Return the [x, y] coordinate for the center point of the cell that contains the specified text.  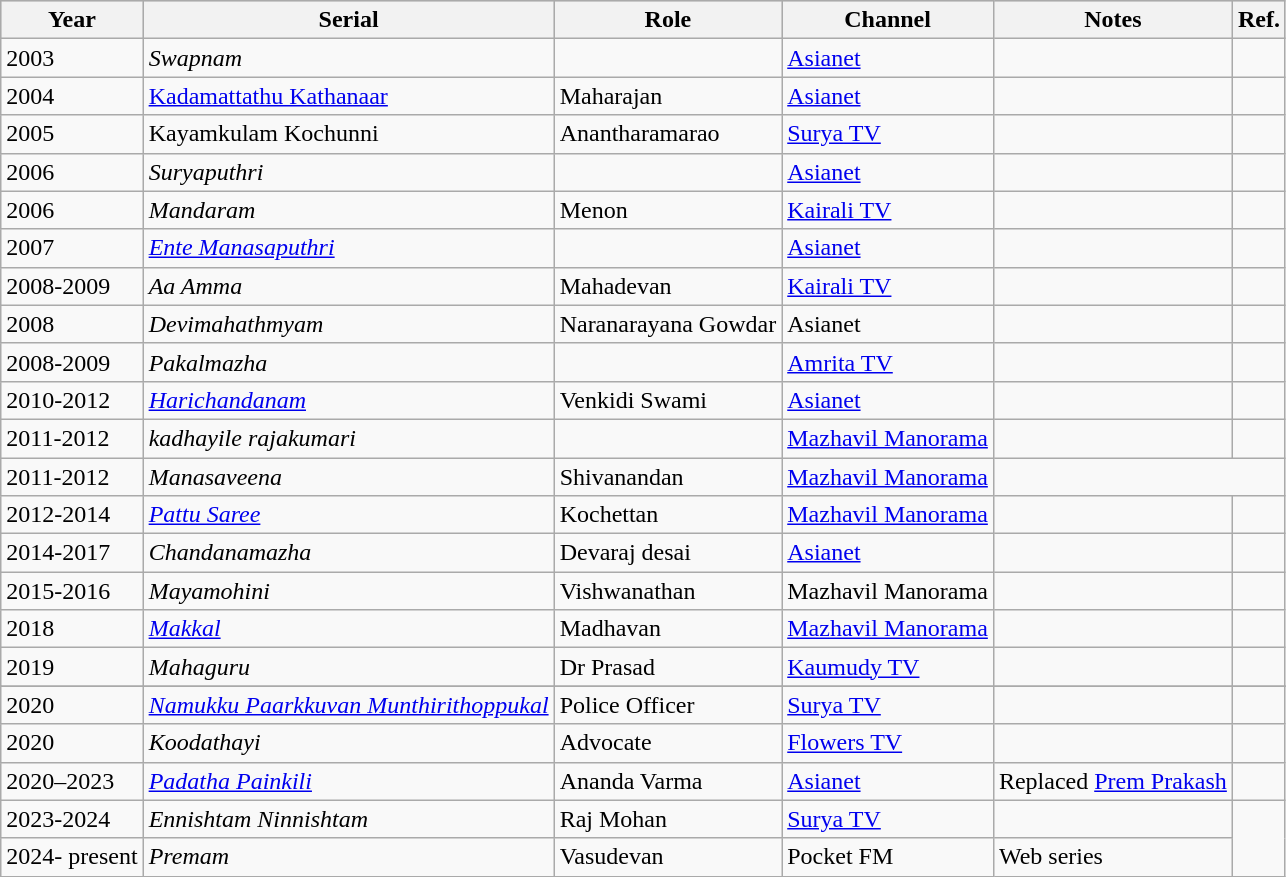
Raj Mohan [668, 819]
Koodathayi [348, 743]
Serial [348, 20]
Ente Manasaputhri [348, 248]
Harichandanam [348, 400]
Advocate [668, 743]
2010-2012 [72, 400]
Vishwanathan [668, 591]
Pakalmazha [348, 362]
2008 [72, 324]
Kaumudy TV [888, 667]
2007 [72, 248]
Vasudevan [668, 857]
Pattu Saree [348, 515]
2018 [72, 629]
Kadamattathu Kathanaar [348, 96]
Padatha Painkili [348, 781]
Mahaguru [348, 667]
Aa Amma [348, 286]
Naranarayana Gowdar [668, 324]
2004 [72, 96]
Premam [348, 857]
Devaraj desai [668, 553]
Replaced Prem Prakash [1112, 781]
Maharajan [668, 96]
Suryaputhri [348, 172]
Year [72, 20]
Notes [1112, 20]
Mayamohini [348, 591]
Pocket FM [888, 857]
Namukku Paarkkuvan Munthirithoppukal [348, 705]
Ananda Varma [668, 781]
2024- present [72, 857]
Chandanamazha [348, 553]
Channel [888, 20]
2023-2024 [72, 819]
Anantharamarao [668, 134]
Madhavan [668, 629]
Menon [668, 210]
Web series [1112, 857]
Kochettan [668, 515]
Makkal [348, 629]
2005 [72, 134]
Police Officer [668, 705]
2020–2023 [72, 781]
Shivanandan [668, 477]
2012-2014 [72, 515]
Role [668, 20]
Flowers TV [888, 743]
kadhayile rajakumari [348, 438]
Ennishtam Ninnishtam [348, 819]
Kayamkulam Kochunni [348, 134]
Amrita TV [888, 362]
Venkidi Swami [668, 400]
2003 [72, 58]
Mahadevan [668, 286]
2015-2016 [72, 591]
Manasaveena [348, 477]
Devimahathmyam [348, 324]
2019 [72, 667]
Swapnam [348, 58]
Mandaram [348, 210]
2014-2017 [72, 553]
Dr Prasad [668, 667]
Ref. [1258, 20]
